Pinpoint the cell where the given text exists, returning its (X, Y) midpoint coordinate. 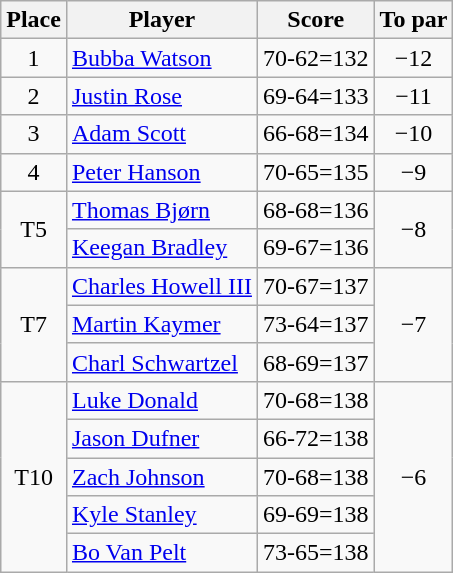
Justin Rose (162, 96)
−11 (414, 96)
70-62=132 (316, 58)
Bubba Watson (162, 58)
69-64=133 (316, 96)
−10 (414, 134)
To par (414, 20)
−12 (414, 58)
69-69=138 (316, 515)
Kyle Stanley (162, 515)
69-67=136 (316, 248)
66-68=134 (316, 134)
−8 (414, 229)
Zach Johnson (162, 477)
Martin Kaymer (162, 324)
Adam Scott (162, 134)
4 (34, 172)
Player (162, 20)
3 (34, 134)
Jason Dufner (162, 438)
1 (34, 58)
Place (34, 20)
−6 (414, 476)
Keegan Bradley (162, 248)
−9 (414, 172)
T10 (34, 476)
70-65=135 (316, 172)
2 (34, 96)
T7 (34, 324)
Score (316, 20)
68-68=136 (316, 210)
T5 (34, 229)
66-72=138 (316, 438)
Bo Van Pelt (162, 553)
Luke Donald (162, 400)
Charles Howell III (162, 286)
70-67=137 (316, 286)
Thomas Bjørn (162, 210)
Charl Schwartzel (162, 362)
−7 (414, 324)
68-69=137 (316, 362)
Peter Hanson (162, 172)
73-65=138 (316, 553)
73-64=137 (316, 324)
